Locate the cell with the specified text and output its (X, Y) center coordinate. 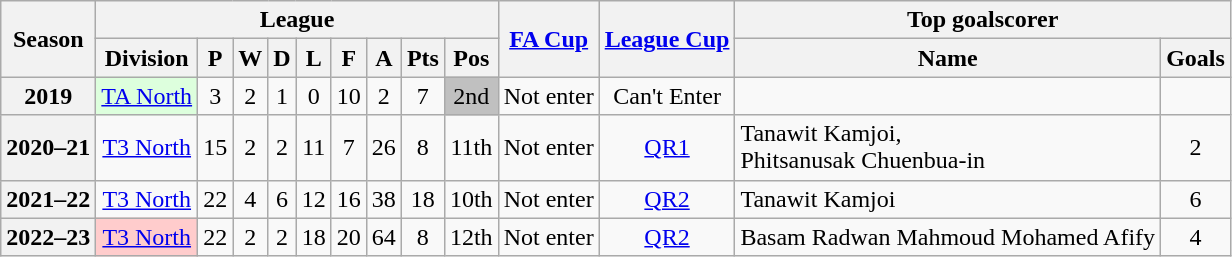
2020–21 (48, 148)
Top goalscorer (982, 20)
L (314, 58)
11th (471, 148)
12th (471, 237)
F (348, 58)
P (216, 58)
Pos (471, 58)
11 (314, 148)
W (250, 58)
2022–23 (48, 237)
FA Cup (548, 39)
12 (314, 199)
Division (147, 58)
3 (216, 96)
D (282, 58)
A (384, 58)
Name (948, 58)
38 (384, 199)
64 (384, 237)
League (297, 20)
Basam Radwan Mahmoud Mohamed Afify (948, 237)
TA North (147, 96)
10th (471, 199)
Goals (1196, 58)
QR1 (667, 148)
League Cup (667, 39)
16 (348, 199)
Season (48, 39)
2019 (48, 96)
20 (348, 237)
2nd (471, 96)
Pts (422, 58)
1 (282, 96)
26 (384, 148)
Tanawit Kamjoi (948, 199)
Can't Enter (667, 96)
2021–22 (48, 199)
Tanawit Kamjoi, Phitsanusak Chuenbua-in (948, 148)
0 (314, 96)
15 (216, 148)
10 (348, 96)
